Return the [x, y] coordinate for the center point of the cell that contains the specified text.  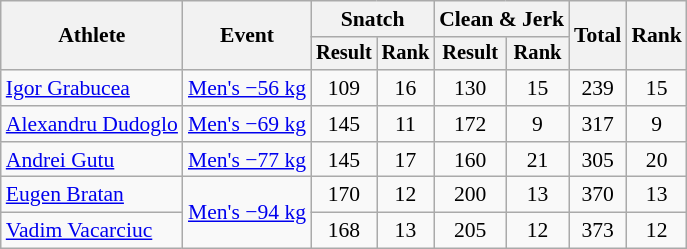
Athlete [92, 36]
17 [406, 160]
109 [344, 88]
20 [656, 160]
373 [598, 231]
16 [406, 88]
305 [598, 160]
160 [470, 160]
Total [598, 36]
Eugen Bratan [92, 195]
Clean & Jerk [502, 19]
Event [247, 36]
Snatch [372, 19]
168 [344, 231]
130 [470, 88]
Men's −69 kg [247, 124]
Vadim Vacarciuc [92, 231]
200 [470, 195]
172 [470, 124]
Men's −56 kg [247, 88]
Men's −94 kg [247, 212]
170 [344, 195]
Igor Grabucea [92, 88]
239 [598, 88]
370 [598, 195]
11 [406, 124]
Men's −77 kg [247, 160]
21 [538, 160]
Alexandru Dudoglo [92, 124]
205 [470, 231]
317 [598, 124]
Andrei Gutu [92, 160]
